Identify which cell holds the provided text, then report its (X, Y) central coordinate. 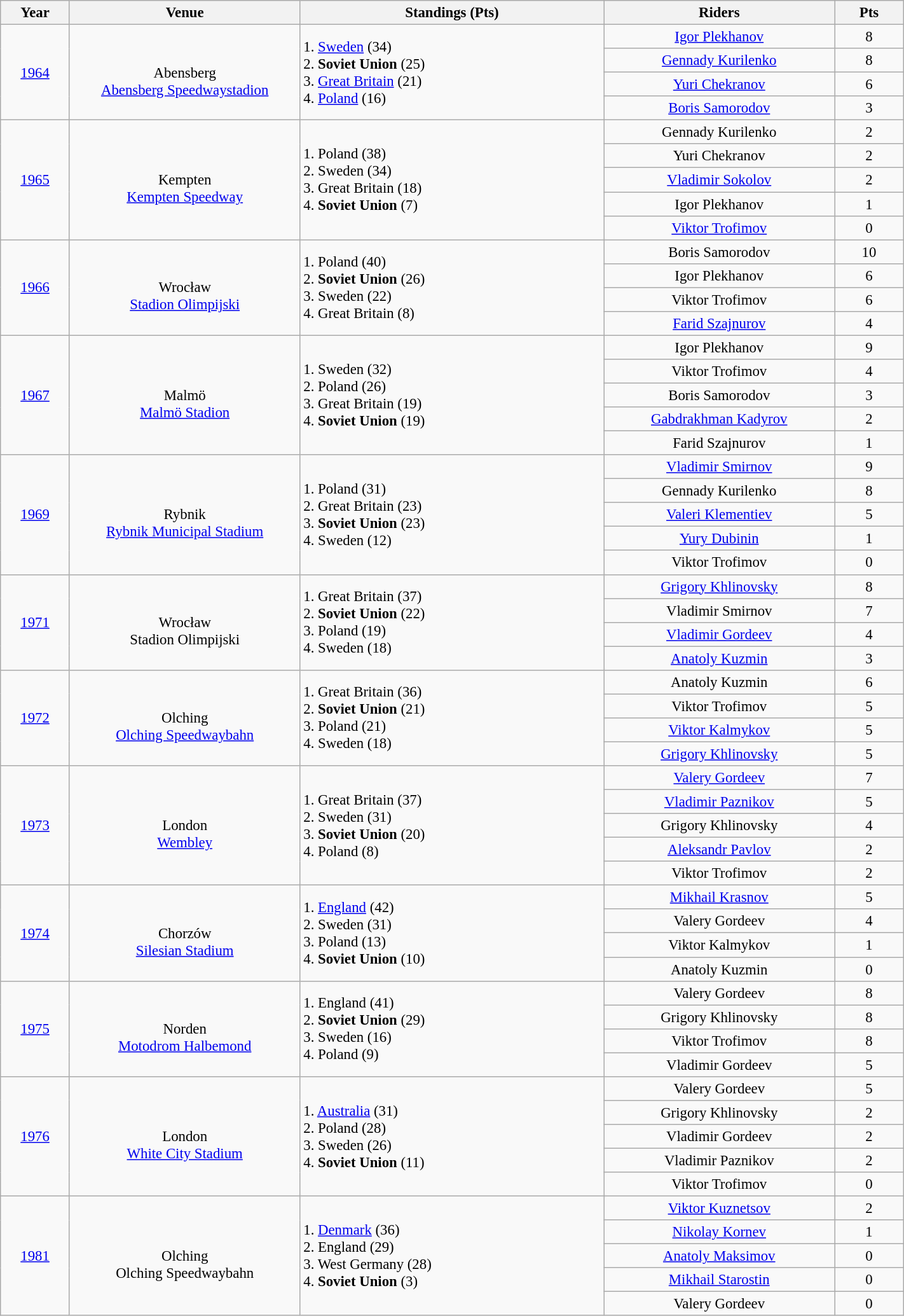
Standings (Pts) (452, 13)
1. Poland (38)2. Sweden (34)3. Great Britain (18)4. Soviet Union (7) (452, 180)
RybnikRybnik Municipal Stadium (184, 515)
Year (36, 13)
Riders (720, 13)
1966 (36, 287)
1. Great Britain (36)2. Soviet Union (21) 3. Poland (21)4. Sweden (18) (452, 718)
1973 (36, 826)
1. Sweden (32)2. Poland (26) 3. Great Britain (19)4. Soviet Union (19) (452, 395)
1. Poland (31)2. Great Britain (23) 3. Soviet Union (23)4. Sweden (12) (452, 515)
1. Denmark (36)2. England (29)3. West Germany (28)4. Soviet Union (3) (452, 1256)
1974 (36, 933)
1. Great Britain (37)2. Soviet Union (22) 3. Poland (19)4. Sweden (18) (452, 622)
10 (870, 252)
KemptenKempten Speedway (184, 180)
1. Sweden (34)2. Soviet Union (25)3. Great Britain (21)4. Poland (16) (452, 73)
MalmöMalmö Stadion (184, 395)
1972 (36, 718)
Yury Dubinin (720, 539)
ChorzówSilesian Stadium (184, 933)
Mikhail Krasnov (720, 897)
1969 (36, 515)
Venue (184, 13)
Aleksandr Pavlov (720, 850)
1964 (36, 73)
Mikhail Starostin (720, 1280)
1. Poland (40)2. Soviet Union (26)3. Sweden (22)4. Great Britain (8) (452, 287)
Gabdrakhman Kadyrov (720, 419)
1. England (41)2. Soviet Union (29)3. Sweden (16) 4. Poland (9) (452, 1029)
Vladimir Sokolov (720, 180)
1967 (36, 395)
Valeri Klementiev (720, 515)
Pts (870, 13)
1976 (36, 1137)
1971 (36, 622)
NordenMotodrom Halbemond (184, 1029)
1981 (36, 1256)
LondonWhite City Stadium (184, 1137)
1965 (36, 180)
LondonWembley (184, 826)
1. England (42)2. Sweden (31)3. Poland (13)4. Soviet Union (10) (452, 933)
Nikolay Kornev (720, 1232)
1975 (36, 1029)
Viktor Kuznetsov (720, 1209)
1. Australia (31)2. Poland (28)3. Sweden (26)4. Soviet Union (11) (452, 1137)
AbensbergAbensberg Speedwaystadion (184, 73)
1. Great Britain (37)2. Sweden (31)3. Soviet Union (20)4. Poland (8) (452, 826)
Anatoly Maksimov (720, 1256)
